Capture the cell that displays the provided text and extract its [x, y] central coordinate. 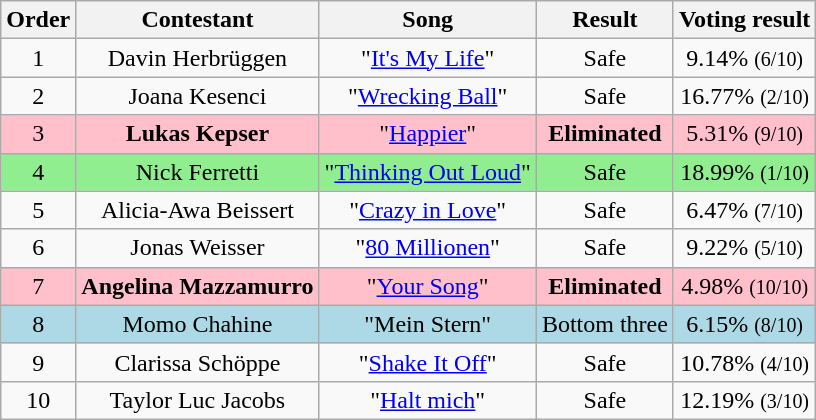
Joana Kesenci [198, 96]
9 [38, 362]
7 [38, 286]
1 [38, 58]
Order [38, 20]
12.19% (3/10) [744, 400]
"Shake It Off" [428, 362]
"Mein Stern" [428, 324]
Momo Chahine [198, 324]
Alicia-Awa Beissert [198, 210]
2 [38, 96]
5 [38, 210]
"Halt mich" [428, 400]
Taylor Luc Jacobs [198, 400]
Clarissa Schöppe [198, 362]
5.31% (9/10) [744, 134]
"It's My Life" [428, 58]
Davin Herbrüggen [198, 58]
Jonas Weisser [198, 248]
9.22% (5/10) [744, 248]
"Crazy in Love" [428, 210]
16.77% (2/10) [744, 96]
Nick Ferretti [198, 172]
Voting result [744, 20]
4.98% (10/10) [744, 286]
6.15% (8/10) [744, 324]
10 [38, 400]
Result [604, 20]
Lukas Kepser [198, 134]
3 [38, 134]
"Thinking Out Loud" [428, 172]
6.47% (7/10) [744, 210]
"Wrecking Ball" [428, 96]
4 [38, 172]
"80 Millionen" [428, 248]
10.78% (4/10) [744, 362]
"Happier" [428, 134]
Song [428, 20]
"Your Song" [428, 286]
Bottom three [604, 324]
9.14% (6/10) [744, 58]
6 [38, 248]
Contestant [198, 20]
8 [38, 324]
18.99% (1/10) [744, 172]
Angelina Mazzamurro [198, 286]
